Return [X, Y] of the center of cell containing provided text 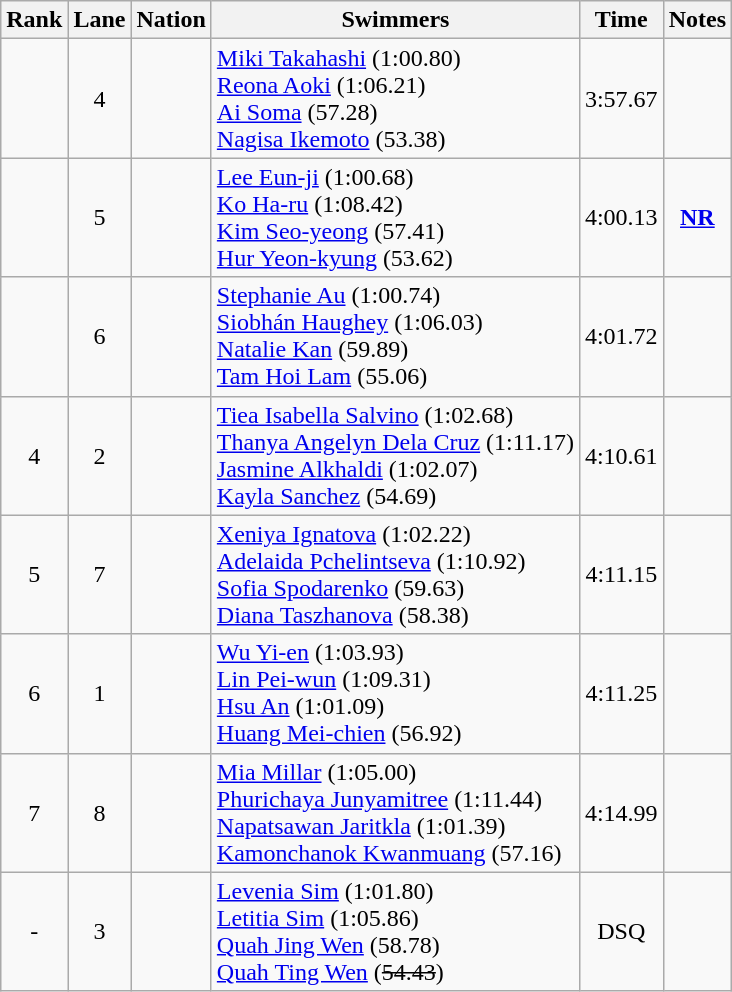
- [34, 932]
Rank [34, 20]
4:11.15 [621, 574]
Swimmers [395, 20]
Stephanie Au (1:00.74)Siobhán Haughey (1:06.03)Natalie Kan (59.89)Tam Hoi Lam (55.06) [395, 336]
3 [100, 932]
Wu Yi-en (1:03.93)Lin Pei-wun (1:09.31)Hsu An (1:01.09)Huang Mei-chien (56.92) [395, 694]
Levenia Sim (1:01.80)Letitia Sim (1:05.86)Quah Jing Wen (58.78)Quah Ting Wen (54.43) [395, 932]
Xeniya Ignatova (1:02.22)Adelaida Pchelintseva (1:10.92)Sofia Spodarenko (59.63)Diana Taszhanova (58.38) [395, 574]
Lane [100, 20]
Miki Takahashi (1:00.80)Reona Aoki (1:06.21)Ai Soma (57.28)Nagisa Ikemoto (53.38) [395, 98]
DSQ [621, 932]
4:01.72 [621, 336]
4:14.99 [621, 812]
Lee Eun-ji (1:00.68)Ko Ha-ru (1:08.42)Kim Seo-yeong (57.41)Hur Yeon-kyung (53.62) [395, 218]
1 [100, 694]
4:11.25 [621, 694]
4:10.61 [621, 456]
4:00.13 [621, 218]
3:57.67 [621, 98]
Time [621, 20]
NR [697, 218]
Mia Millar (1:05.00)Phurichaya Junyamitree (1:11.44)Napatsawan Jaritkla (1:01.39)Kamonchanok Kwanmuang (57.16) [395, 812]
Nation [171, 20]
8 [100, 812]
Notes [697, 20]
Tiea Isabella Salvino (1:02.68)Thanya Angelyn Dela Cruz (1:11.17)Jasmine Alkhaldi (1:02.07)Kayla Sanchez (54.69) [395, 456]
2 [100, 456]
